Identify which cell holds the provided text, then report its (x, y) central coordinate. 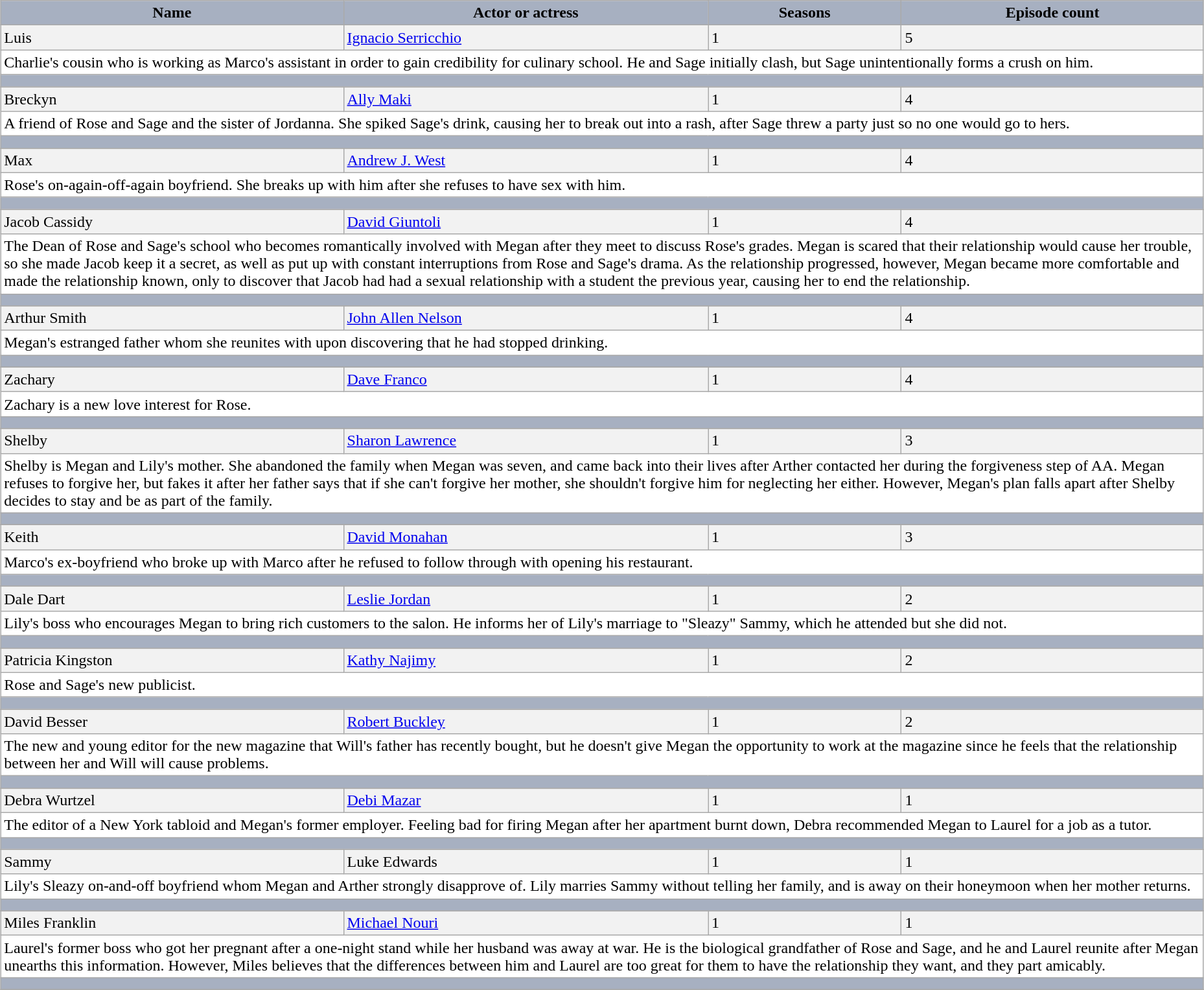
Dave Franco (526, 379)
Name (172, 13)
Luis (172, 38)
David Besser (172, 722)
Sammy (172, 862)
Episode count (1052, 13)
Michael Nouri (526, 923)
Sharon Lawrence (526, 441)
Leslie Jordan (526, 598)
Jacob Cassidy (172, 222)
Luke Edwards (526, 862)
David Monahan (526, 537)
Arthur Smith (172, 318)
Debra Wurtzel (172, 800)
Robert Buckley (526, 722)
Andrew J. West (526, 160)
Zachary is a new love interest for Rose. (603, 404)
Patricia Kingston (172, 660)
David Giuntoli (526, 222)
Miles Franklin (172, 923)
Shelby (172, 441)
5 (1052, 38)
Kathy Najimy (526, 660)
Ignacio Serricchio (526, 38)
Keith (172, 537)
Megan's estranged father whom she reunites with upon discovering that he had stopped drinking. (603, 343)
Rose's on-again-off-again boyfriend. She breaks up with him after she refuses to have sex with him. (603, 185)
Zachary (172, 379)
Breckyn (172, 99)
Rose and Sage's new publicist. (603, 685)
Marco's ex-boyfriend who broke up with Marco after he refused to follow through with opening his restaurant. (603, 562)
Ally Maki (526, 99)
Debi Mazar (526, 800)
John Allen Nelson (526, 318)
Max (172, 160)
Dale Dart (172, 598)
Seasons (804, 13)
Actor or actress (526, 13)
